Return [X, Y] of the center of cell containing provided text 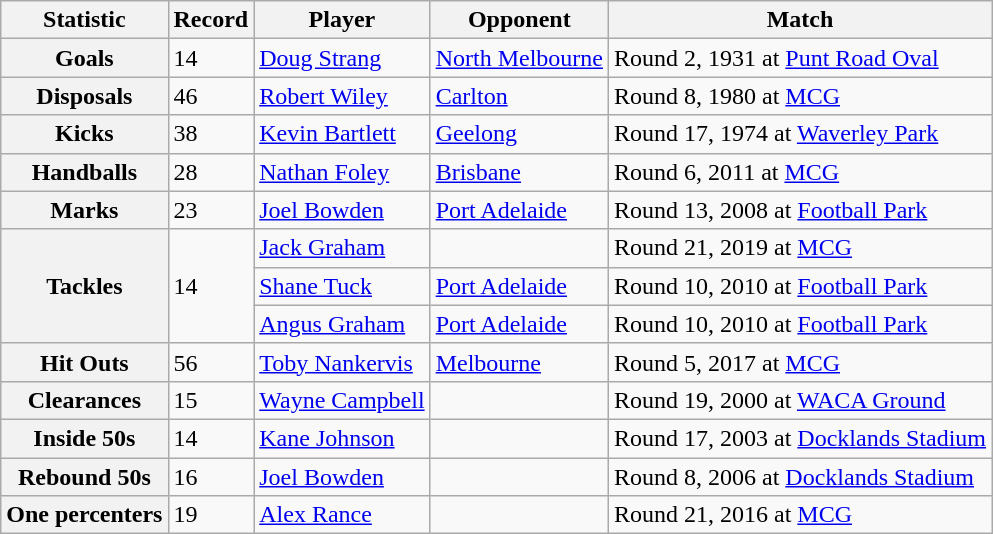
North Melbourne [519, 58]
Round 2, 1931 at Punt Road Oval [800, 58]
Wayne Campbell [342, 400]
Marks [84, 210]
Round 5, 2017 at MCG [800, 362]
One percenters [84, 515]
Brisbane [519, 172]
Round 13, 2008 at Football Park [800, 210]
Player [342, 20]
28 [211, 172]
Rebound 50s [84, 477]
Round 17, 1974 at Waverley Park [800, 134]
Clearances [84, 400]
46 [211, 96]
Kevin Bartlett [342, 134]
16 [211, 477]
Kicks [84, 134]
Goals [84, 58]
Round 8, 1980 at MCG [800, 96]
Round 19, 2000 at WACA Ground [800, 400]
Round 21, 2016 at MCG [800, 515]
Angus Graham [342, 324]
Disposals [84, 96]
Toby Nankervis [342, 362]
Jack Graham [342, 248]
Geelong [519, 134]
Nathan Foley [342, 172]
19 [211, 515]
Melbourne [519, 362]
Round 21, 2019 at MCG [800, 248]
Robert Wiley [342, 96]
38 [211, 134]
Tackles [84, 286]
Kane Johnson [342, 438]
Round 17, 2003 at Docklands Stadium [800, 438]
23 [211, 210]
56 [211, 362]
Shane Tuck [342, 286]
Hit Outs [84, 362]
Round 6, 2011 at MCG [800, 172]
Match [800, 20]
Alex Rance [342, 515]
Statistic [84, 20]
Record [211, 20]
Carlton [519, 96]
Handballs [84, 172]
Inside 50s [84, 438]
15 [211, 400]
Opponent [519, 20]
Doug Strang [342, 58]
Round 8, 2006 at Docklands Stadium [800, 477]
